From the cell containing the given text, extract its center point as (X, Y) coordinate. 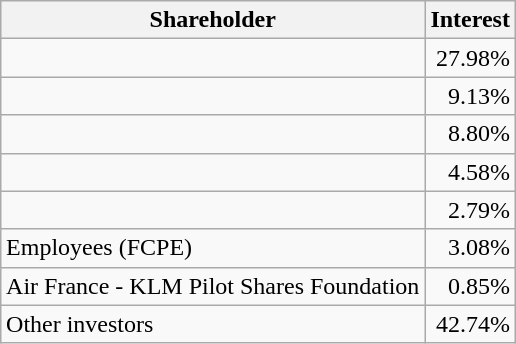
9.13% (470, 96)
27.98% (470, 58)
42.74% (470, 324)
Employees (FCPE) (213, 248)
4.58% (470, 172)
0.85% (470, 286)
Air France - KLM Pilot Shares Foundation (213, 286)
2.79% (470, 210)
3.08% (470, 248)
Shareholder (213, 20)
Other investors (213, 324)
Interest (470, 20)
8.80% (470, 134)
